Return the [x, y] coordinate for the center point of the cell that contains the specified text.  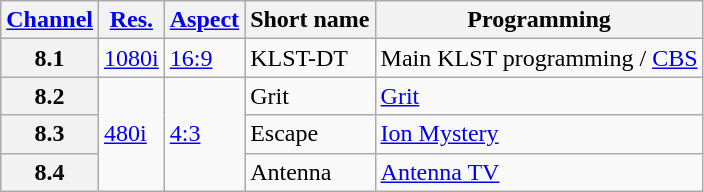
Ion Mystery [539, 134]
Antenna [310, 172]
KLST-DT [310, 58]
16:9 [204, 58]
8.1 [50, 58]
8.3 [50, 134]
480i [132, 134]
Main KLST programming / CBS [539, 58]
1080i [132, 58]
Antenna TV [539, 172]
Channel [50, 20]
Short name [310, 20]
8.2 [50, 96]
Aspect [204, 20]
8.4 [50, 172]
Escape [310, 134]
Programming [539, 20]
Res. [132, 20]
4:3 [204, 134]
